Pinpoint the cell where the given text exists, returning its [x, y] midpoint coordinate. 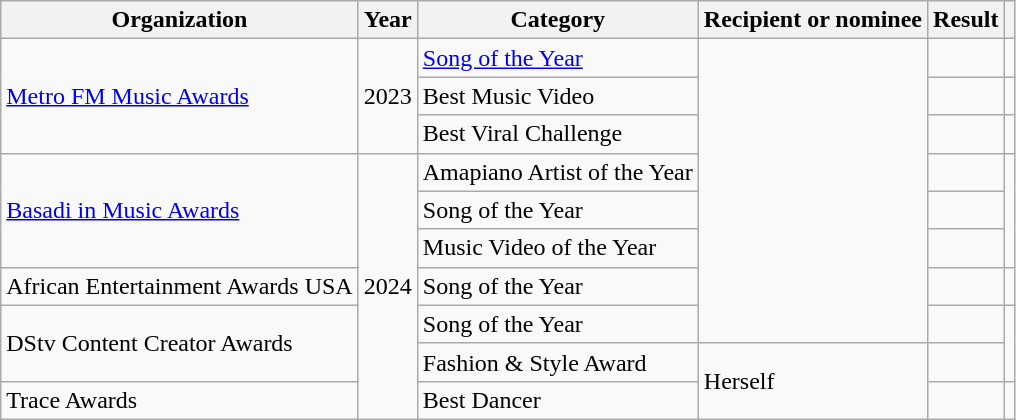
Amapiano Artist of the Year [558, 172]
Music Video of the Year [558, 248]
Category [558, 20]
African Entertainment Awards USA [180, 286]
Organization [180, 20]
Trace Awards [180, 400]
Metro FM Music Awards [180, 96]
Year [388, 20]
Basadi in Music Awards [180, 210]
Herself [812, 381]
2023 [388, 96]
Best Viral Challenge [558, 134]
Result [966, 20]
Recipient or nominee [812, 20]
Fashion & Style Award [558, 362]
Best Dancer [558, 400]
DStv Content Creator Awards [180, 343]
Best Music Video [558, 96]
2024 [388, 286]
